Provide the (x, y) coordinate of the cell's center where the given text is located.  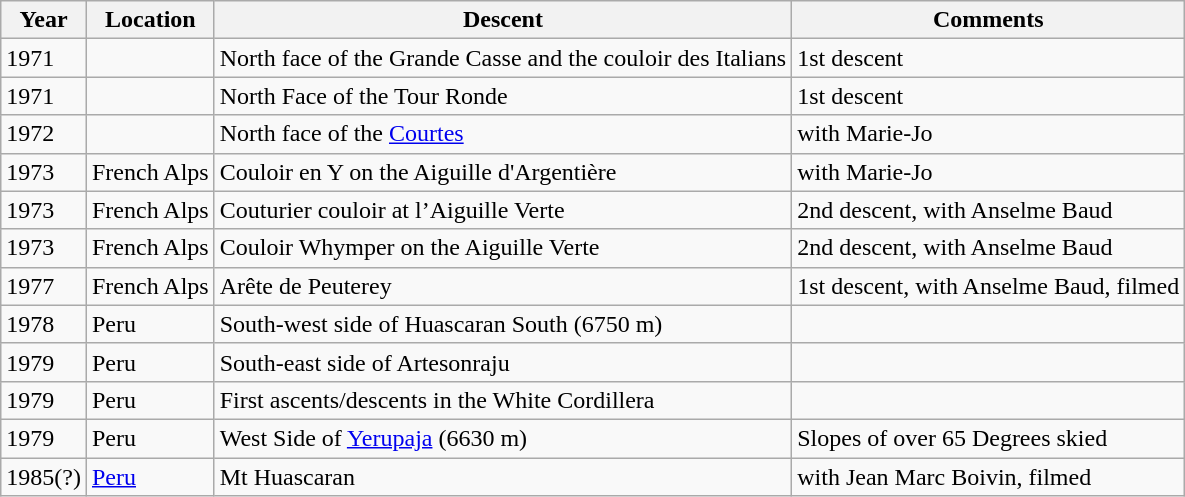
First ascents/descents in the White Cordillera (503, 400)
1972 (44, 134)
Couloir en Y on the Aiguille d'Argentière (503, 172)
South-east side of Artesonraju (503, 362)
North Face of the Tour Ronde (503, 96)
Descent (503, 20)
Location (150, 20)
1985(?) (44, 477)
1977 (44, 286)
Slopes of over 65 Degrees skied (988, 438)
Arête de Peuterey (503, 286)
1st descent, with Anselme Baud, filmed (988, 286)
West Side of Yerupaja (6630 m) (503, 438)
Comments (988, 20)
Couturier couloir at l’Aiguille Verte (503, 210)
1978 (44, 324)
North face of the Grande Casse and the couloir des Italians (503, 58)
Year (44, 20)
North face of the Courtes (503, 134)
South-west side of Huascaran South (6750 m) (503, 324)
with Jean Marc Boivin, filmed (988, 477)
Mt Huascaran (503, 477)
Couloir Whymper on the Aiguille Verte (503, 248)
